Return the (x, y) coordinate for the center point of the cell that contains the specified text.  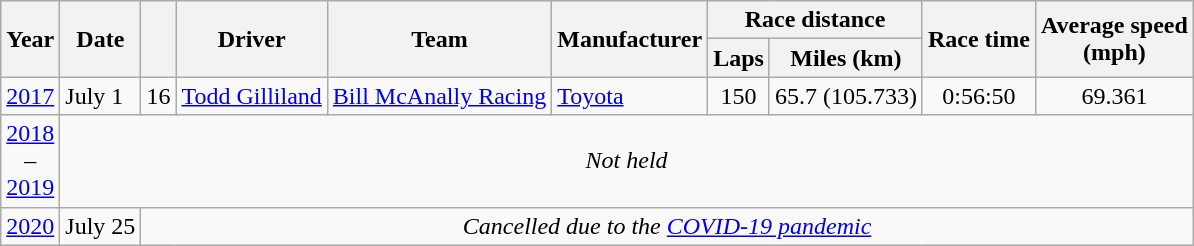
Todd Gilliland (252, 96)
July 1 (100, 96)
Bill McAnally Racing (439, 96)
65.7 (105.733) (846, 96)
Manufacturer (630, 39)
Date (100, 39)
Miles (km) (846, 58)
16 (158, 96)
150 (739, 96)
Laps (739, 58)
Race distance (816, 20)
Driver (252, 39)
Team (439, 39)
Cancelled due to the COVID-19 pandemic (667, 226)
Year (30, 39)
Race time (978, 39)
69.361 (1114, 96)
0:56:50 (978, 96)
Toyota (630, 96)
July 25 (100, 226)
2018 – 2019 (30, 161)
2017 (30, 96)
2020 (30, 226)
Not held (627, 161)
Average speed(mph) (1114, 39)
